Pinpoint the cell where the given text exists, returning its (X, Y) midpoint coordinate. 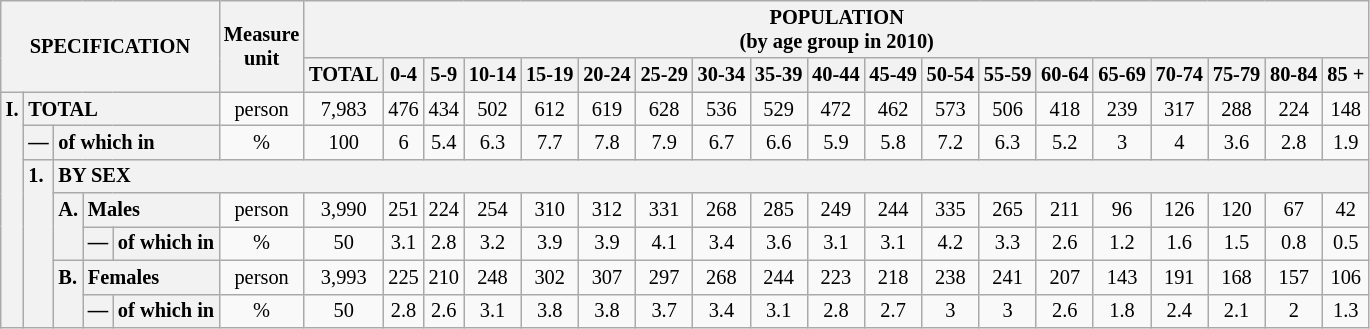
2.7 (892, 311)
B. (68, 294)
3,990 (344, 210)
210 (444, 277)
218 (892, 277)
297 (664, 277)
472 (836, 109)
310 (550, 210)
168 (1236, 277)
434 (444, 109)
20-24 (606, 75)
Measure unit (262, 46)
10-14 (492, 75)
1.6 (1180, 243)
30-34 (722, 75)
536 (722, 109)
6.6 (778, 142)
1.8 (1122, 311)
254 (492, 210)
7.2 (950, 142)
126 (1180, 210)
285 (778, 210)
65-69 (1122, 75)
5.8 (892, 142)
506 (1008, 109)
191 (1180, 277)
45-49 (892, 75)
7.9 (664, 142)
207 (1064, 277)
I. (12, 210)
0.5 (1346, 243)
42 (1346, 210)
418 (1064, 109)
476 (403, 109)
50-54 (950, 75)
462 (892, 109)
70-74 (1180, 75)
1.9 (1346, 142)
4 (1180, 142)
35-39 (778, 75)
317 (1180, 109)
60-64 (1064, 75)
223 (836, 277)
7.8 (606, 142)
241 (1008, 277)
1. (38, 243)
239 (1122, 109)
502 (492, 109)
BY SEX (712, 176)
238 (950, 277)
120 (1236, 210)
2.1 (1236, 311)
0-4 (403, 75)
85 + (1346, 75)
1.5 (1236, 243)
A. (68, 226)
40-44 (836, 75)
143 (1122, 277)
7.7 (550, 142)
1.2 (1122, 243)
POPULATION (by age group in 2010) (836, 29)
148 (1346, 109)
2 (1294, 311)
307 (606, 277)
Females (151, 277)
6.7 (722, 142)
3.3 (1008, 243)
3.7 (664, 311)
619 (606, 109)
5.2 (1064, 142)
312 (606, 210)
7,983 (344, 109)
6 (403, 142)
529 (778, 109)
80-84 (1294, 75)
302 (550, 277)
SPECIFICATION (110, 46)
96 (1122, 210)
628 (664, 109)
225 (403, 277)
100 (344, 142)
265 (1008, 210)
2.4 (1180, 311)
106 (1346, 277)
0.8 (1294, 243)
335 (950, 210)
251 (403, 210)
67 (1294, 210)
5.9 (836, 142)
Males (151, 210)
5-9 (444, 75)
75-79 (1236, 75)
55-59 (1008, 75)
612 (550, 109)
288 (1236, 109)
4.2 (950, 243)
3.2 (492, 243)
25-29 (664, 75)
573 (950, 109)
3,993 (344, 277)
1.3 (1346, 311)
211 (1064, 210)
157 (1294, 277)
4.1 (664, 243)
5.4 (444, 142)
331 (664, 210)
249 (836, 210)
248 (492, 277)
15-19 (550, 75)
